Provide the (x, y) coordinate of the cell's center where the given text is located.  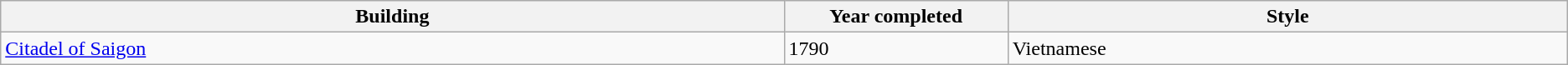
Citadel of Saigon (392, 48)
Style (1287, 17)
Year completed (896, 17)
Vietnamese (1287, 48)
Building (392, 17)
1790 (896, 48)
